Search for the cell housing the specified text and yield its [X, Y] center coordinate. 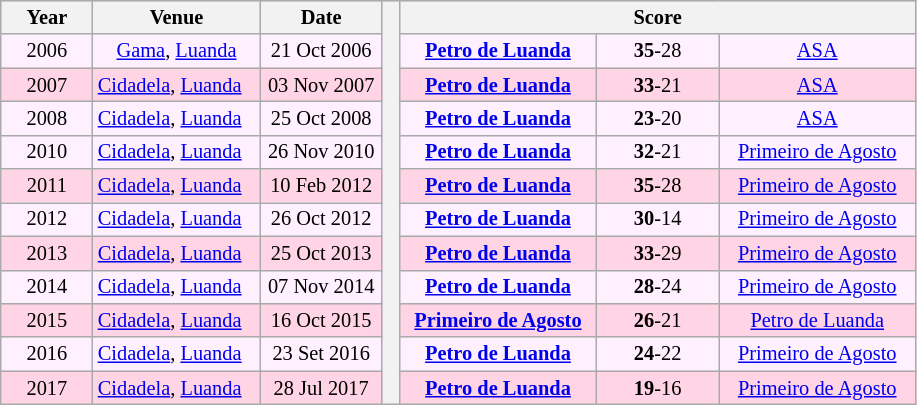
2017 [47, 388]
33-21 [658, 85]
21 Oct 2006 [321, 51]
07 Nov 2014 [321, 287]
26-21 [658, 320]
2011 [47, 186]
25 Oct 2008 [321, 118]
33-29 [658, 253]
10 Feb 2012 [321, 186]
2015 [47, 320]
Date [321, 17]
16 Oct 2015 [321, 320]
25 Oct 2013 [321, 253]
2013 [47, 253]
Score [657, 17]
19-16 [658, 388]
26 Nov 2010 [321, 152]
26 Oct 2012 [321, 219]
30-14 [658, 219]
24-22 [658, 354]
2008 [47, 118]
28-24 [658, 287]
Year [47, 17]
2006 [47, 51]
23-20 [658, 118]
Venue [176, 17]
32-21 [658, 152]
2016 [47, 354]
Gama, Luanda [176, 51]
03 Nov 2007 [321, 85]
28 Jul 2017 [321, 388]
23 Set 2016 [321, 354]
2007 [47, 85]
2012 [47, 219]
2014 [47, 287]
2010 [47, 152]
